Search for the cell housing the specified text and yield its (X, Y) center coordinate. 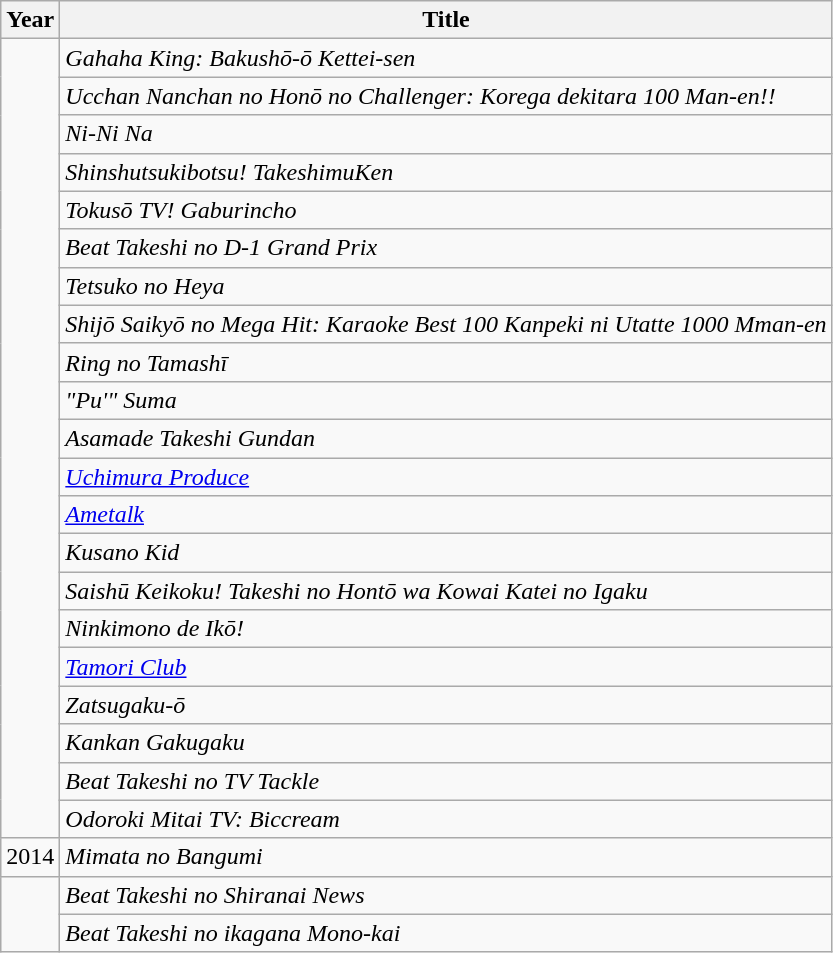
Tamori Club (446, 667)
Asamade Takeshi Gundan (446, 438)
Ninkimono de Ikō! (446, 629)
Gahaha King: Bakushō-ō Kettei-sen (446, 58)
Ucchan Nanchan no Honō no Challenger: Korega dekitara 100 Man-en!! (446, 96)
Saishū Keikoku! Takeshi no Hontō wa Kowai Katei no Igaku (446, 591)
Mimata no Bangumi (446, 857)
Shinshutsukibotsu! TakeshimuKen (446, 172)
Ametalk (446, 515)
Beat Takeshi no D-1 Grand Prix (446, 248)
Kankan Gakugaku (446, 743)
Beat Takeshi no Shiranai News (446, 895)
Ni-Ni Na (446, 134)
Shijō Saikyō no Mega Hit: Karaoke Best 100 Kanpeki ni Utatte 1000 Mman-en (446, 324)
Tokusō TV! Gaburincho (446, 210)
Title (446, 20)
Beat Takeshi no ikagana Mono-kai (446, 933)
2014 (30, 857)
Beat Takeshi no TV Tackle (446, 781)
Odoroki Mitai TV: Biccream (446, 819)
"Pu'" Suma (446, 400)
Kusano Kid (446, 553)
Year (30, 20)
Tetsuko no Heya (446, 286)
Ring no Tamashī (446, 362)
Zatsugaku-ō (446, 705)
Uchimura Produce (446, 477)
